Output the (x, y) coordinate of the center of the cell containing the given text.  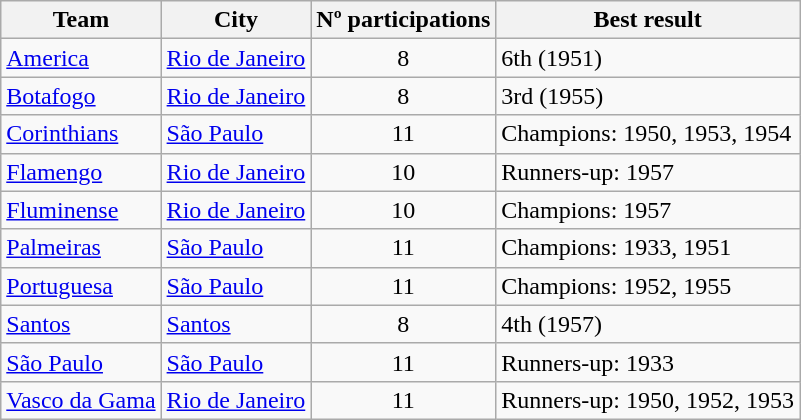
Palmeiras (81, 248)
Champions: 1952, 1955 (648, 286)
Botafogo (81, 96)
3rd (1955) (648, 96)
Vasco da Gama (81, 400)
Nº participations (404, 20)
6th (1951) (648, 58)
Best result (648, 20)
Corinthians (81, 134)
America (81, 58)
Team (81, 20)
4th (1957) (648, 324)
Runners-up: 1933 (648, 362)
Flamengo (81, 172)
Runners-up: 1950, 1952, 1953 (648, 400)
Champions: 1950, 1953, 1954 (648, 134)
Runners-up: 1957 (648, 172)
Champions: 1933, 1951 (648, 248)
Fluminense (81, 210)
Portuguesa (81, 286)
City (236, 20)
Champions: 1957 (648, 210)
